For the text-containing cell, return its midpoint in (x, y) coordinate format. 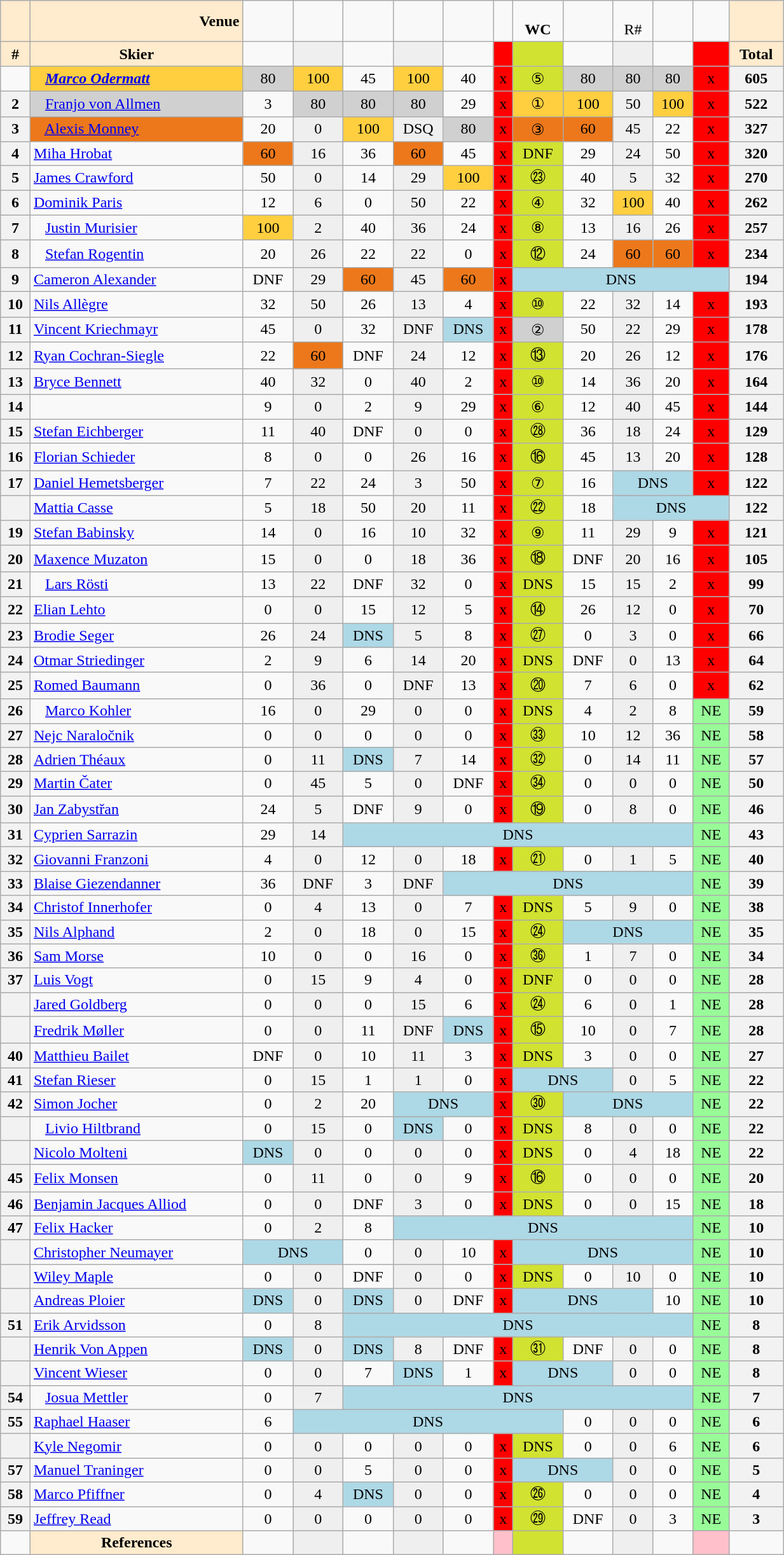
Jan Zabystřan (136, 809)
51 (15, 1325)
55 (15, 1421)
㉘ (538, 431)
Andreas Ploier (136, 1301)
64 (757, 660)
Raphael Haaser (136, 1421)
R# (633, 22)
Otmar Striedinger (136, 660)
Skier (136, 54)
Stefan Rogentin (136, 254)
Jared Goldberg (136, 1004)
31 (15, 835)
WC (538, 22)
41 (15, 1080)
Venue (136, 22)
Josua Mettler (136, 1397)
㉗ (538, 635)
105 (757, 558)
⑦ (538, 483)
320 (757, 154)
Erik Arvidsson (136, 1325)
129 (757, 431)
193 (757, 304)
Christopher Neumayer (136, 1252)
㉚ (538, 1104)
Stefan Rieser (136, 1080)
Kyle Negomir (136, 1446)
Fredrik Møller (136, 1030)
Romed Baumann (136, 686)
257 (757, 228)
⑧ (538, 228)
270 (757, 178)
③ (538, 129)
⑲ (538, 809)
㉛ (538, 1349)
262 (757, 203)
⑨ (538, 533)
39 (757, 883)
Total (757, 54)
42 (15, 1104)
Nils Alphand (136, 932)
④ (538, 203)
Giovanni Franzoni (136, 859)
② (538, 329)
Brodie Seger (136, 635)
121 (757, 533)
⑬ (538, 356)
128 (757, 457)
Alexis Monney (136, 129)
Cyprien Sarrazin (136, 835)
⑱ (538, 558)
References (136, 1543)
38 (757, 908)
Sam Morse (136, 956)
30 (15, 809)
Stefan Eichberger (136, 431)
Bryce Bennett (136, 382)
Matthieu Bailet (136, 1056)
144 (757, 407)
Maxence Muzaton (136, 558)
⑮ (538, 1030)
Livio Hiltbrand (136, 1128)
① (538, 104)
⑤ (538, 79)
Nejc Naraločnik (136, 735)
㊱ (538, 956)
70 (757, 611)
㉙ (538, 1518)
194 (757, 279)
㉑ (538, 859)
Henrik Von Appen (136, 1349)
Lars Rösti (136, 584)
Martin Čater (136, 784)
⑭ (538, 611)
Cameron Alexander (136, 279)
Felix Monsen (136, 1178)
164 (757, 382)
Daniel Hemetsberger (136, 483)
23 (15, 635)
Christof Innerhofer (136, 908)
54 (15, 1397)
Vincent Kriechmayr (136, 329)
Felix Hacker (136, 1228)
Ryan Cochran-Siegle (136, 356)
Miha Hrobat (136, 154)
Marco Pfiffner (136, 1494)
Nicolo Molteni (136, 1152)
Justin Murisier (136, 228)
Dominik Paris (136, 203)
DSQ (418, 129)
605 (757, 79)
⑳ (538, 686)
㉜ (538, 759)
James Crawford (136, 178)
Marco Kohler (136, 711)
Wiley Maple (136, 1276)
99 (757, 584)
37 (15, 980)
Vincent Wieser (136, 1373)
Jeffrey Read (136, 1518)
43 (757, 835)
Mattia Casse (136, 508)
㉝ (538, 735)
47 (15, 1228)
21 (15, 584)
⑫ (538, 254)
62 (757, 686)
Blaise Giezendanner (136, 883)
Luis Vogt (136, 980)
Elian Lehto (136, 611)
66 (757, 635)
# (15, 54)
19 (15, 533)
Franjo von Allmen (136, 104)
522 (757, 104)
234 (757, 254)
Stefan Babinsky (136, 533)
176 (757, 356)
㉖ (538, 1494)
327 (757, 129)
Adrien Théaux (136, 759)
Benjamin Jacques Alliod (136, 1204)
17 (15, 483)
⑥ (538, 407)
33 (15, 883)
㉒ (538, 508)
Simon Jocher (136, 1104)
㉓ (538, 178)
25 (15, 686)
Marco Odermatt (136, 79)
Nils Allègre (136, 304)
Florian Schieder (136, 457)
Manuel Traninger (136, 1470)
178 (757, 329)
㉞ (538, 784)
